Scan for the cell matching the given text and deliver its (X, Y) coordinate at center. 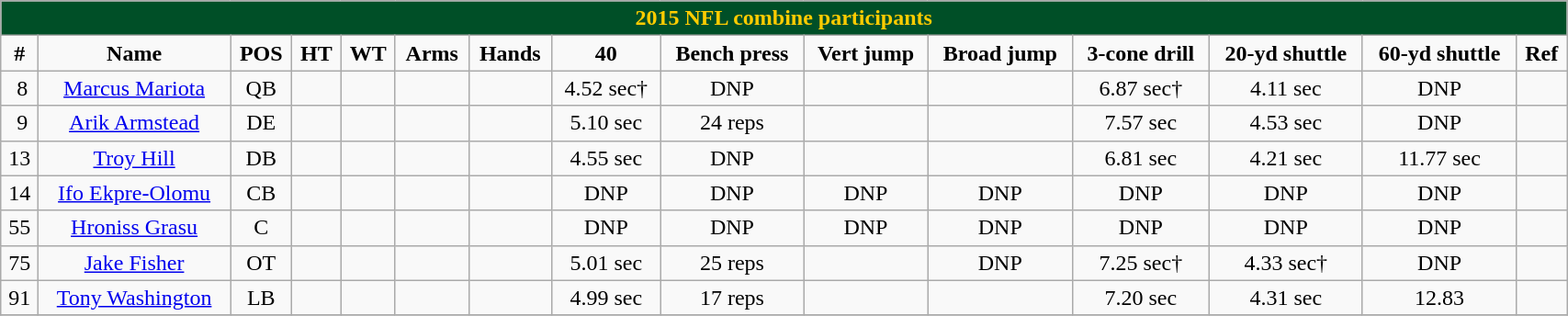
4.31 sec (1286, 298)
4.21 sec (1286, 158)
4.55 sec (606, 158)
9 (20, 123)
POS (261, 53)
DE (261, 123)
Troy Hill (134, 158)
Ifo Ekpre-Olomu (134, 193)
8 (20, 88)
75 (20, 263)
Arms (432, 53)
Hands (510, 53)
Tony Washington (134, 298)
4.53 sec (1286, 123)
4.33 sec† (1286, 263)
Broad jump (999, 53)
Ref (1541, 53)
24 reps (732, 123)
55 (20, 228)
WT (367, 53)
Marcus Mariota (134, 88)
6.87 sec† (1141, 88)
13 (20, 158)
3-cone drill (1141, 53)
Arik Armstead (134, 123)
Jake Fisher (134, 263)
14 (20, 193)
HT (316, 53)
Hroniss Grasu (134, 228)
7.25 sec† (1141, 263)
2015 NFL combine participants (784, 18)
60-yd shuttle (1438, 53)
25 reps (732, 263)
Name (134, 53)
5.01 sec (606, 263)
C (261, 228)
91 (20, 298)
DB (261, 158)
7.20 sec (1141, 298)
Vert jump (865, 53)
CB (261, 193)
17 reps (732, 298)
11.77 sec (1438, 158)
LB (261, 298)
4.11 sec (1286, 88)
OT (261, 263)
# (20, 53)
4.52 sec† (606, 88)
7.57 sec (1141, 123)
Bench press (732, 53)
6.81 sec (1141, 158)
40 (606, 53)
QB (261, 88)
5.10 sec (606, 123)
4.99 sec (606, 298)
12.83 (1438, 298)
20-yd shuttle (1286, 53)
